Locate the cell with the specified text and output its [x, y] center coordinate. 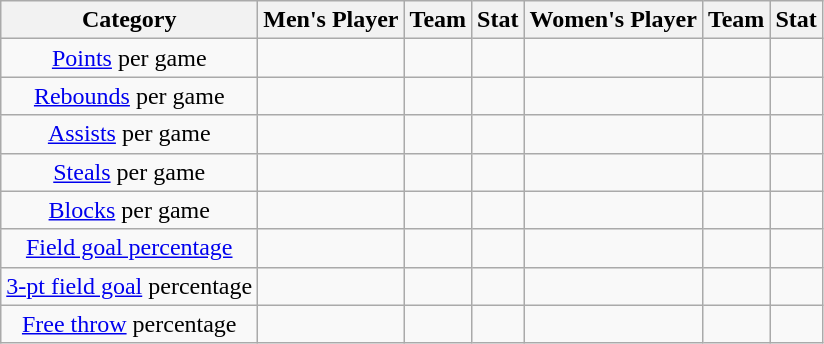
Assists per game [130, 134]
Free throw percentage [130, 324]
Points per game [130, 58]
Field goal percentage [130, 248]
3-pt field goal percentage [130, 286]
Men's Player [331, 20]
Blocks per game [130, 210]
Women's Player [613, 20]
Steals per game [130, 172]
Category [130, 20]
Rebounds per game [130, 96]
